From the cell containing the given text, extract its center point as [X, Y] coordinate. 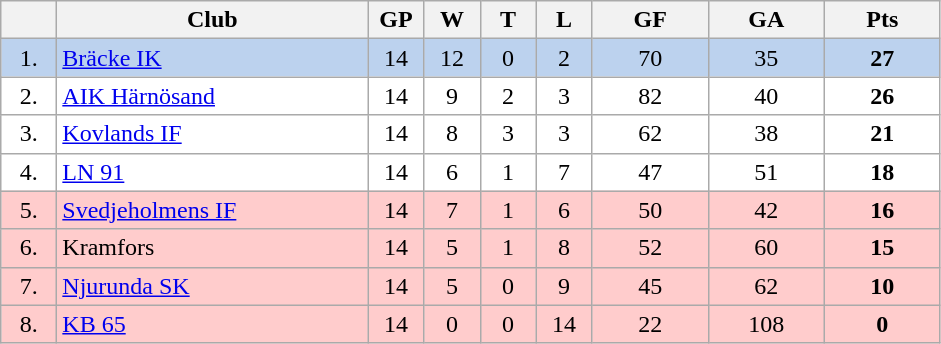
82 [650, 96]
45 [650, 286]
50 [650, 210]
AIK Härnösand [212, 96]
27 [882, 58]
GP [396, 20]
10 [882, 286]
70 [650, 58]
6. [29, 248]
26 [882, 96]
18 [882, 172]
Pts [882, 20]
Kramfors [212, 248]
60 [766, 248]
35 [766, 58]
KB 65 [212, 324]
Njurunda SK [212, 286]
4. [29, 172]
52 [650, 248]
40 [766, 96]
15 [882, 248]
8. [29, 324]
22 [650, 324]
108 [766, 324]
21 [882, 134]
42 [766, 210]
2. [29, 96]
38 [766, 134]
L [564, 20]
Club [212, 20]
GA [766, 20]
W [452, 20]
GF [650, 20]
16 [882, 210]
Svedjeholmens IF [212, 210]
7. [29, 286]
Kovlands IF [212, 134]
12 [452, 58]
LN 91 [212, 172]
1. [29, 58]
Bräcke IK [212, 58]
3. [29, 134]
47 [650, 172]
51 [766, 172]
T [508, 20]
5. [29, 210]
